Search for the cell housing the specified text and yield its [x, y] center coordinate. 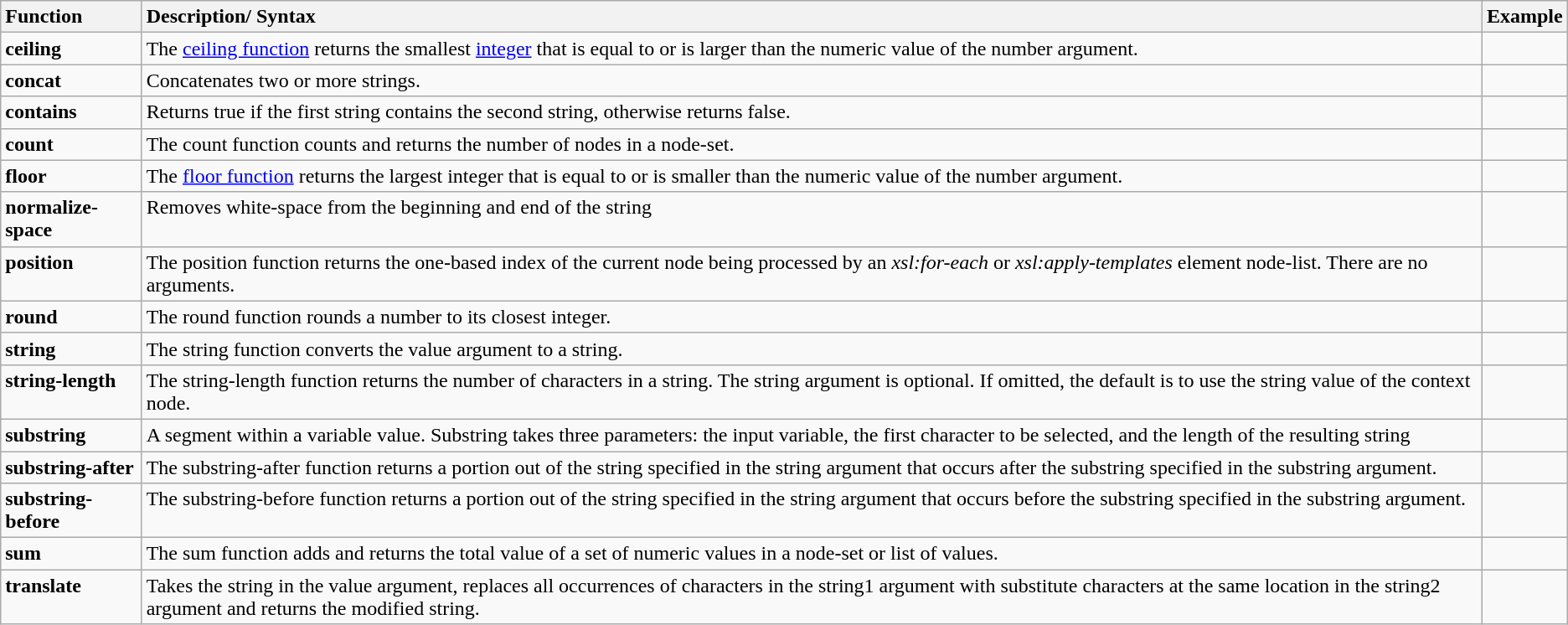
Removes white-space from the beginning and end of the string [812, 220]
The sum function adds and returns the total value of a set of numeric values in a node-set or list of values. [812, 554]
substring-before [71, 511]
substring-after [71, 467]
string-length [71, 392]
count [71, 144]
Function [71, 17]
The ceiling function returns the smallest integer that is equal to or is larger than the numeric value of the number argument. [812, 49]
contains [71, 112]
normalize-space [71, 220]
concat [71, 80]
Returns true if the first string contains the second string, otherwise returns false. [812, 112]
round [71, 317]
Example [1524, 17]
sum [71, 554]
position [71, 273]
Concatenates two or more strings. [812, 80]
The floor function returns the largest integer that is equal to or is smaller than the numeric value of the number argument. [812, 176]
Description/ Syntax [812, 17]
The count function counts and returns the number of nodes in a node-set. [812, 144]
substring [71, 435]
The string function converts the value argument to a string. [812, 349]
ceiling [71, 49]
floor [71, 176]
translate [71, 597]
The round function rounds a number to its closest integer. [812, 317]
string [71, 349]
